From the cell containing the given text, extract its center point as [x, y] coordinate. 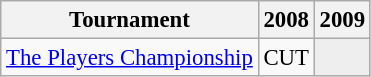
The Players Championship [130, 58]
2009 [342, 20]
CUT [286, 58]
2008 [286, 20]
Tournament [130, 20]
